Pinpoint the cell where the given text exists, returning its (X, Y) midpoint coordinate. 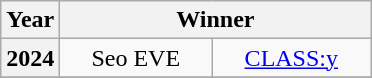
2024 (30, 58)
CLASS:y (292, 58)
Seo EVE (136, 58)
Year (30, 20)
Winner (216, 20)
